Search for the cell housing the specified text and yield its [X, Y] center coordinate. 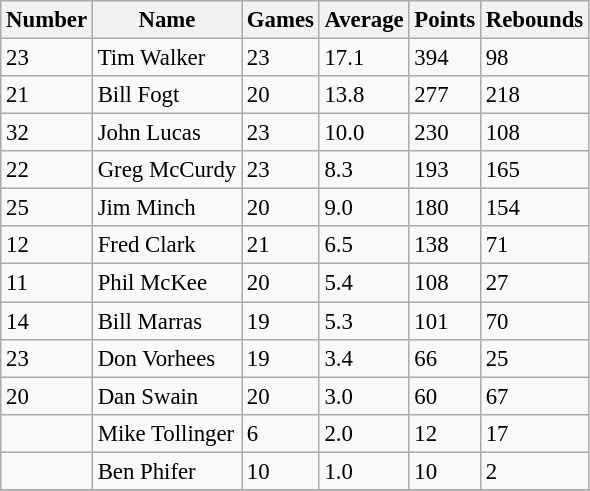
71 [534, 245]
10.0 [364, 133]
67 [534, 396]
13.8 [364, 95]
5.3 [364, 321]
Phil McKee [166, 283]
11 [47, 283]
Ben Phifer [166, 471]
Rebounds [534, 20]
Number [47, 20]
2.0 [364, 433]
2 [534, 471]
3.4 [364, 358]
17 [534, 433]
John Lucas [166, 133]
32 [47, 133]
9.0 [364, 208]
Don Vorhees [166, 358]
14 [47, 321]
17.1 [364, 58]
70 [534, 321]
27 [534, 283]
Mike Tollinger [166, 433]
Name [166, 20]
165 [534, 170]
138 [444, 245]
154 [534, 208]
Bill Marras [166, 321]
60 [444, 396]
Bill Fogt [166, 95]
180 [444, 208]
Dan Swain [166, 396]
Average [364, 20]
8.3 [364, 170]
Greg McCurdy [166, 170]
6.5 [364, 245]
6 [281, 433]
1.0 [364, 471]
277 [444, 95]
218 [534, 95]
5.4 [364, 283]
3.0 [364, 396]
66 [444, 358]
Jim Minch [166, 208]
101 [444, 321]
98 [534, 58]
394 [444, 58]
Points [444, 20]
22 [47, 170]
Games [281, 20]
Tim Walker [166, 58]
230 [444, 133]
193 [444, 170]
Fred Clark [166, 245]
